Identify which cell holds the provided text, then report its [X, Y] central coordinate. 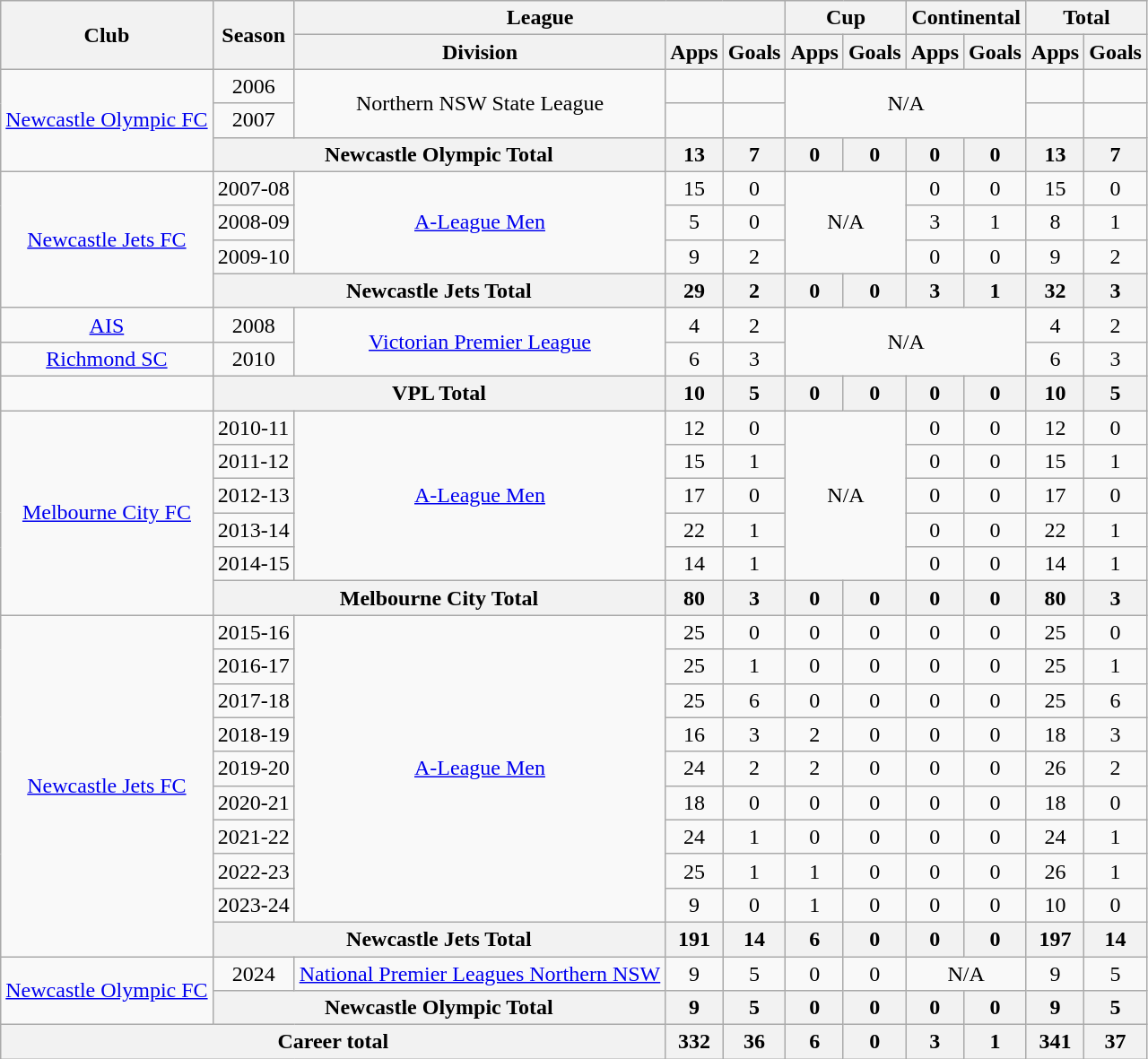
2008 [253, 325]
341 [1055, 1042]
Richmond SC [107, 359]
2017-18 [253, 700]
2007-08 [253, 188]
2011-12 [253, 462]
36 [754, 1042]
Continental [966, 18]
191 [694, 939]
197 [1055, 939]
2023-24 [253, 905]
2010 [253, 359]
Victorian Premier League [480, 342]
Division [480, 52]
National Premier Leagues Northern NSW [480, 973]
2019-20 [253, 768]
Melbourne City Total [439, 598]
2015-16 [253, 632]
2022-23 [253, 871]
332 [694, 1042]
Total [1086, 18]
8 [1055, 222]
Melbourne City FC [107, 513]
2009-10 [253, 256]
29 [694, 291]
37 [1116, 1042]
2013-14 [253, 530]
Career total [334, 1042]
Season [253, 35]
VPL Total [439, 393]
2010-11 [253, 428]
2014-15 [253, 564]
2018-19 [253, 734]
Club [107, 35]
AIS [107, 325]
Northern NSW State League [480, 103]
League [540, 18]
Cup [846, 18]
2021-22 [253, 837]
32 [1055, 291]
2007 [253, 120]
2006 [253, 86]
2024 [253, 973]
2016-17 [253, 666]
16 [694, 734]
2008-09 [253, 222]
2020-21 [253, 803]
2012-13 [253, 496]
